Return (x, y) of the center of cell containing provided text 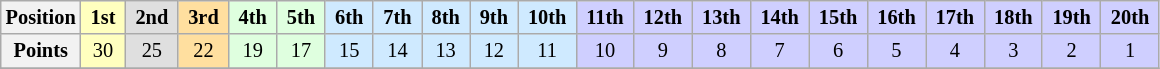
1st (104, 17)
17 (301, 51)
14th (779, 17)
19th (1071, 17)
25 (152, 51)
12 (494, 51)
17th (955, 17)
10 (604, 51)
10th (547, 17)
7th (397, 17)
Points (41, 51)
13th (721, 17)
2 (1071, 51)
3rd (203, 17)
19 (253, 51)
22 (203, 51)
11 (547, 51)
30 (104, 51)
5th (301, 17)
4 (955, 51)
16th (896, 17)
12th (663, 17)
3 (1013, 51)
2nd (152, 17)
7 (779, 51)
9 (663, 51)
6th (349, 17)
14 (397, 51)
4th (253, 17)
11th (604, 17)
13 (446, 51)
18th (1013, 17)
8th (446, 17)
9th (494, 17)
Position (41, 17)
6 (838, 51)
1 (1130, 51)
5 (896, 51)
15th (838, 17)
20th (1130, 17)
15 (349, 51)
8 (721, 51)
